Detect which cell encompasses the target text, then output its [X, Y] center coordinate. 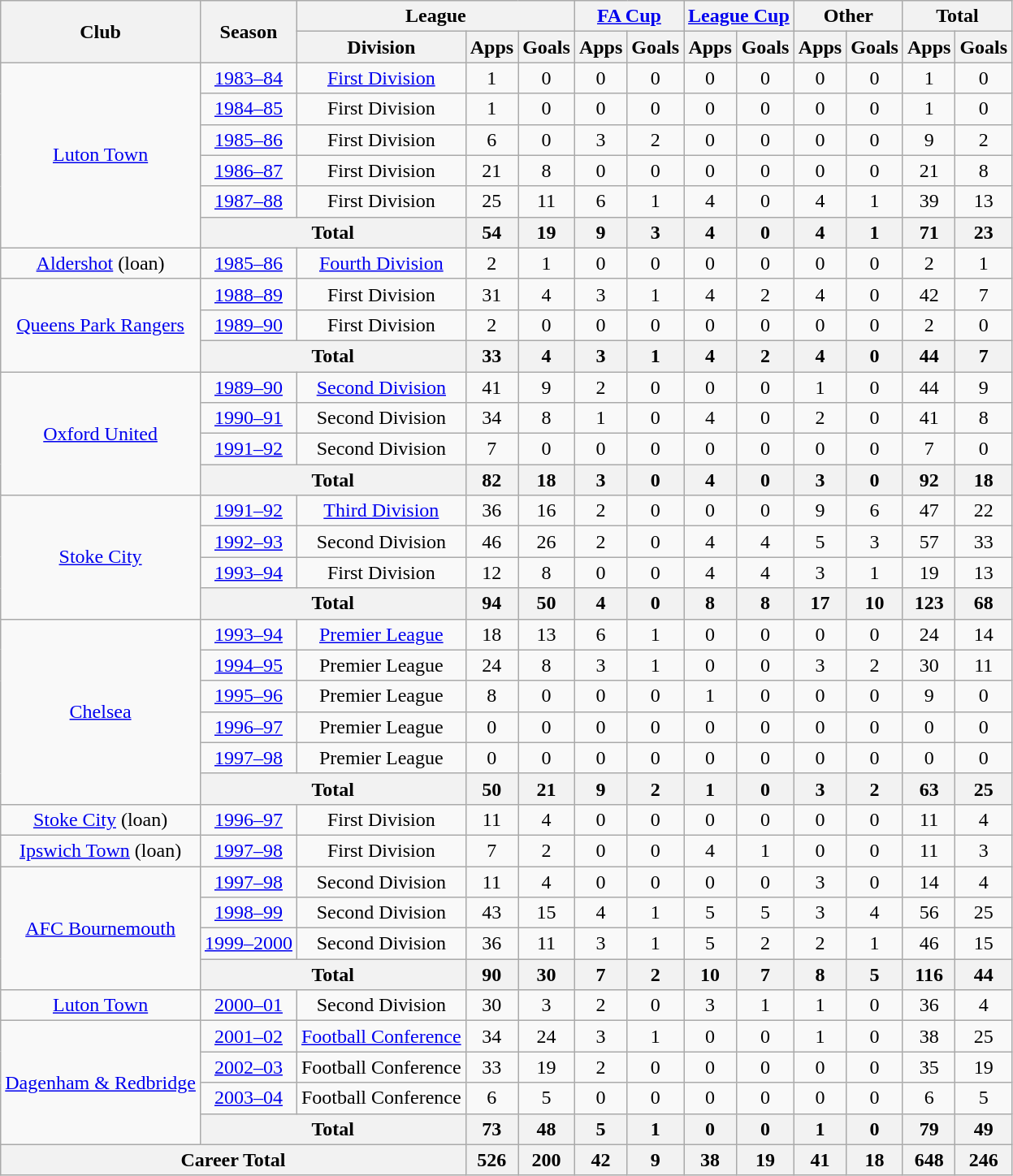
League [435, 16]
16 [547, 511]
648 [929, 1160]
Other [848, 16]
123 [929, 603]
94 [491, 603]
1983–84 [249, 78]
Club [101, 32]
Season [249, 32]
1998–99 [249, 913]
2002–03 [249, 1067]
2003–04 [249, 1098]
12 [491, 573]
1995–96 [249, 696]
Queens Park Rangers [101, 325]
Stoke City [101, 557]
22 [984, 511]
63 [929, 789]
35 [929, 1067]
48 [547, 1129]
49 [984, 1129]
League Cup [739, 16]
2001–02 [249, 1036]
31 [491, 294]
1999–2000 [249, 944]
526 [491, 1160]
1988–89 [249, 294]
Aldershot (loan) [101, 263]
Chelsea [101, 711]
54 [491, 232]
1984–85 [249, 109]
Fourth Division [381, 263]
90 [491, 975]
68 [984, 603]
56 [929, 913]
FA Cup [629, 16]
1990–91 [249, 418]
23 [984, 232]
Oxford United [101, 434]
1987–88 [249, 201]
246 [984, 1160]
26 [547, 542]
1994–95 [249, 665]
2000–01 [249, 1005]
17 [820, 603]
71 [929, 232]
73 [491, 1129]
82 [491, 480]
43 [491, 913]
116 [929, 975]
39 [929, 201]
200 [547, 1160]
AFC Bournemouth [101, 927]
Stoke City (loan) [101, 819]
1986–87 [249, 171]
47 [929, 511]
57 [929, 542]
1992–93 [249, 542]
92 [929, 480]
Division [381, 47]
79 [929, 1129]
Ipswich Town (loan) [101, 850]
Career Total [233, 1160]
Dagenham & Redbridge [101, 1083]
Third Division [381, 511]
